Return the [x, y] coordinate for the center point of the cell that contains the specified text.  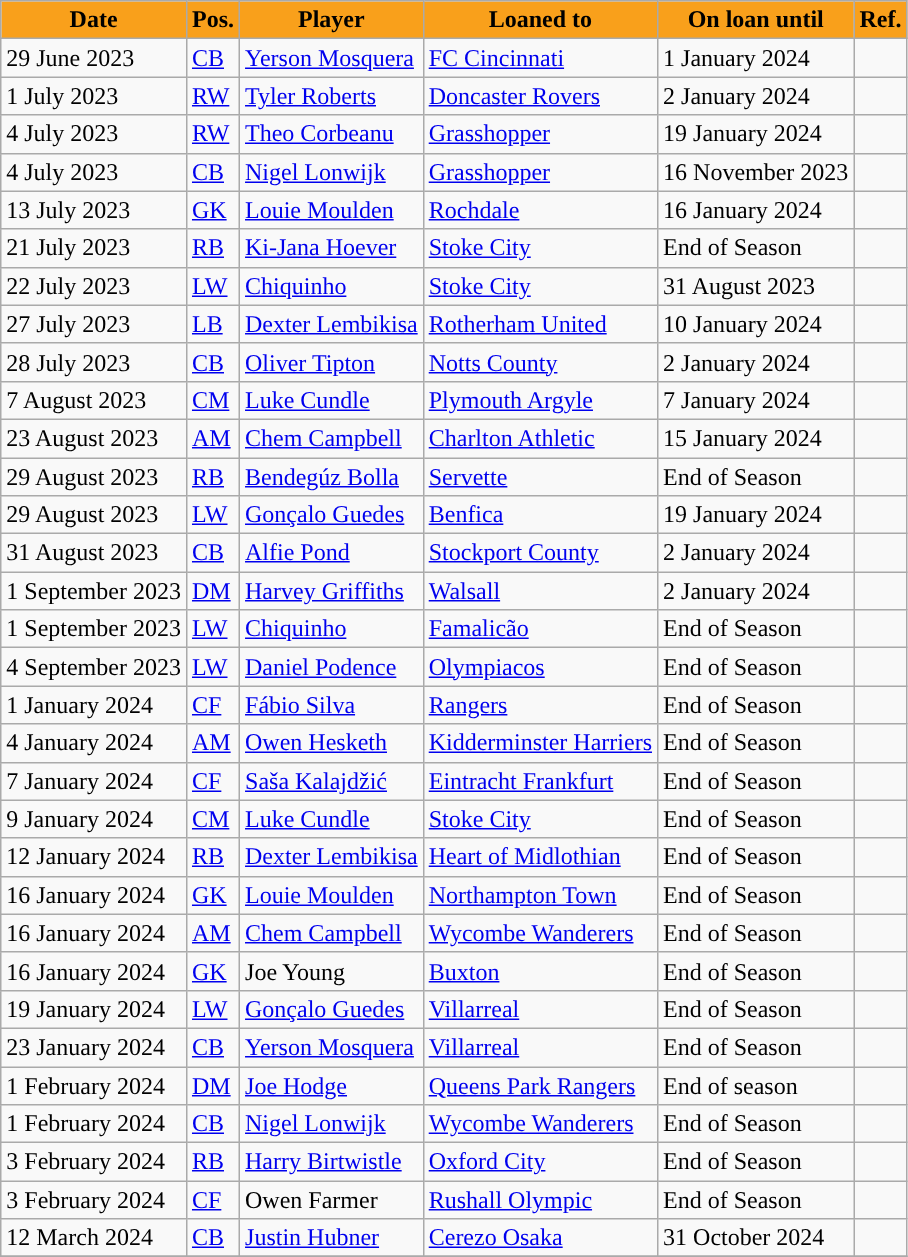
Doncaster Rovers [540, 96]
4 September 2023 [94, 667]
Servette [540, 477]
Oliver Tipton [332, 362]
FC Cincinnati [540, 58]
31 October 2024 [756, 1238]
Alfie Pond [332, 553]
Theo Corbeanu [332, 134]
22 July 2023 [94, 286]
Cerezo Osaka [540, 1238]
Ki-Jana Hoever [332, 248]
Kidderminster Harriers [540, 743]
Justin Hubner [332, 1238]
23 August 2023 [94, 438]
28 July 2023 [94, 362]
1 July 2023 [94, 96]
Rushall Olympic [540, 1200]
Charlton Athletic [540, 438]
21 July 2023 [94, 248]
16 November 2023 [756, 172]
Date [94, 20]
Heart of Midlothian [540, 857]
Walsall [540, 591]
Eintracht Frankfurt [540, 781]
Tyler Roberts [332, 96]
29 June 2023 [94, 58]
9 January 2024 [94, 819]
Stockport County [540, 553]
Owen Farmer [332, 1200]
23 January 2024 [94, 1047]
Rochdale [540, 210]
10 January 2024 [756, 324]
12 March 2024 [94, 1238]
Owen Hesketh [332, 743]
Harvey Griffiths [332, 591]
Benfica [540, 515]
Oxford City [540, 1162]
Joe Hodge [332, 1085]
27 July 2023 [94, 324]
Rangers [540, 705]
LB [212, 324]
15 January 2024 [756, 438]
Buxton [540, 971]
Plymouth Argyle [540, 400]
7 August 2023 [94, 400]
Rotherham United [540, 324]
13 July 2023 [94, 210]
Pos. [212, 20]
On loan until [756, 20]
Loaned to [540, 20]
Ref. [880, 20]
Joe Young [332, 971]
Daniel Podence [332, 667]
12 January 2024 [94, 857]
Bendegúz Bolla [332, 477]
Notts County [540, 362]
Fábio Silva [332, 705]
Saša Kalajdžić [332, 781]
Harry Birtwistle [332, 1162]
Player [332, 20]
Olympiacos [540, 667]
Northampton Town [540, 895]
Queens Park Rangers [540, 1085]
Famalicão [540, 629]
End of season [756, 1085]
4 January 2024 [94, 743]
